Output the [x, y] coordinate of the center of the cell containing the given text.  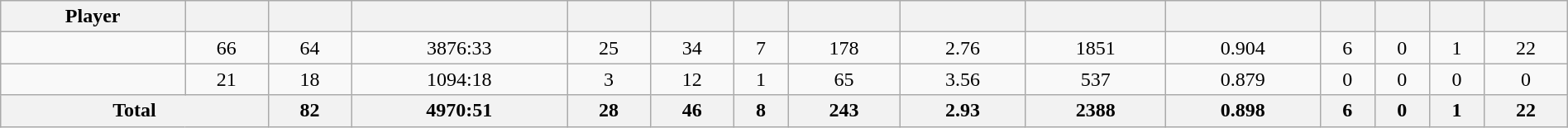
4970:51 [460, 111]
0.898 [1244, 111]
7 [761, 48]
Total [134, 111]
8 [761, 111]
0.879 [1244, 79]
12 [691, 79]
178 [844, 48]
65 [844, 79]
3.56 [963, 79]
66 [227, 48]
18 [309, 79]
21 [227, 79]
46 [691, 111]
0.904 [1244, 48]
34 [691, 48]
82 [309, 111]
64 [309, 48]
2.93 [963, 111]
243 [844, 111]
3876:33 [460, 48]
3 [609, 79]
1851 [1095, 48]
28 [609, 111]
1094:18 [460, 79]
537 [1095, 79]
2388 [1095, 111]
Player [93, 17]
25 [609, 48]
2.76 [963, 48]
